Scan for the cell matching the given text and deliver its (X, Y) coordinate at center. 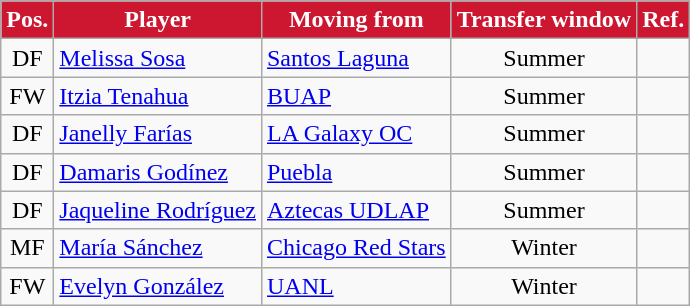
UANL (356, 286)
María Sánchez (158, 248)
Player (158, 20)
Damaris Godínez (158, 172)
Aztecas UDLAP (356, 210)
Chicago Red Stars (356, 248)
Moving from (356, 20)
Transfer window (544, 20)
Itzia Tenahua (158, 96)
Melissa Sosa (158, 58)
Ref. (664, 20)
Pos. (28, 20)
BUAP (356, 96)
Evelyn González (158, 286)
Jaqueline Rodríguez (158, 210)
LA Galaxy OC (356, 134)
Santos Laguna (356, 58)
MF (28, 248)
Puebla (356, 172)
Janelly Farías (158, 134)
